Locate the cell with the specified text and output its (X, Y) center coordinate. 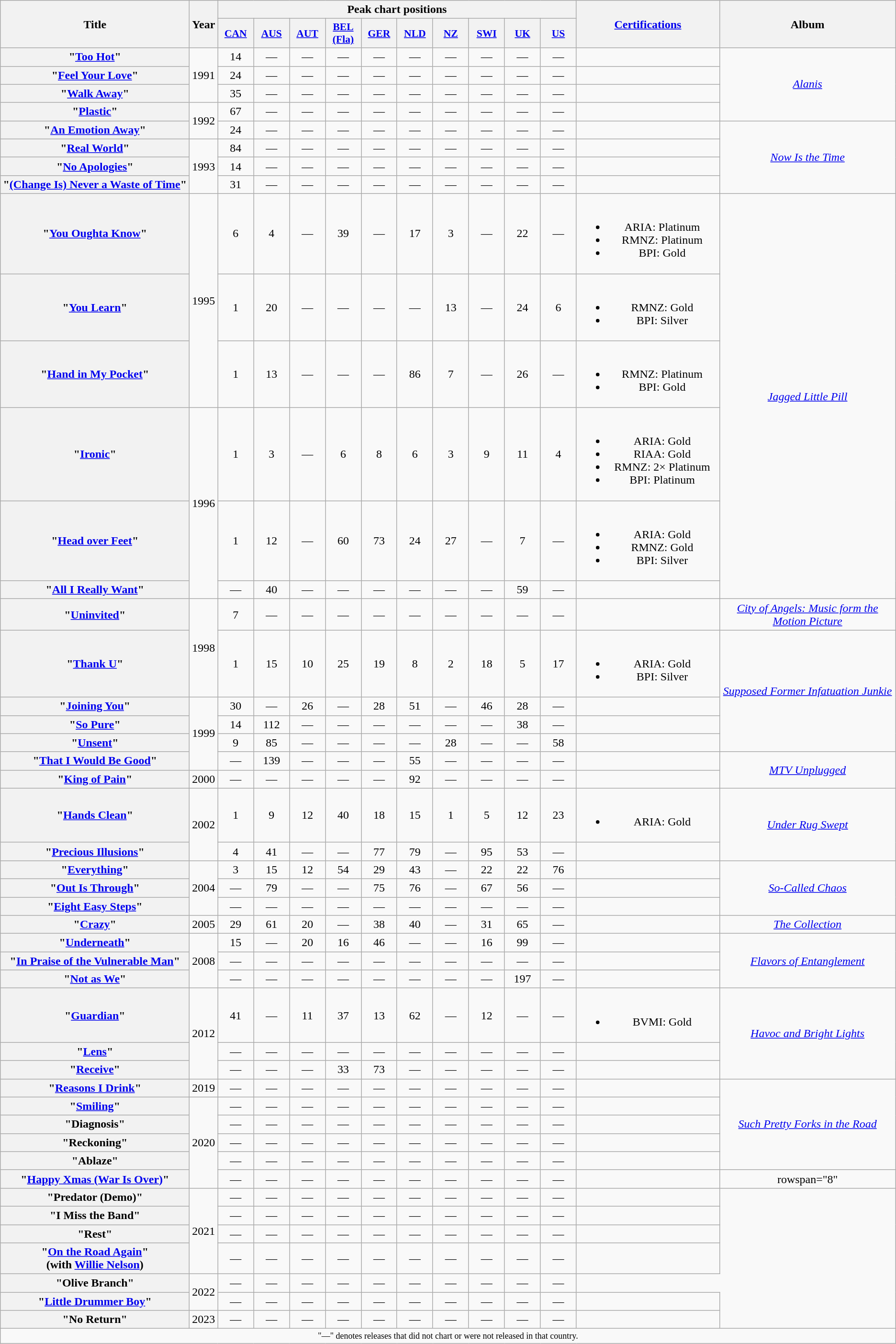
Jagged Little Pill (807, 396)
MTV Unplugged (807, 770)
AUT (307, 34)
"No Return" (95, 1320)
"So Pure" (95, 724)
UK (523, 34)
"Smiling" (95, 1106)
ARIA: GoldBPI: Silver (648, 664)
"All I Really Want" (95, 590)
"Rest" (95, 1234)
"Uninvited" (95, 615)
77 (379, 851)
61 (272, 925)
2002 (204, 824)
60 (344, 541)
"Too Hot" (95, 57)
2021 (204, 1231)
"In Praise of the Vulnerable Man" (95, 961)
35 (235, 93)
92 (414, 779)
Certifications (648, 24)
37 (344, 1015)
ARIA: GoldRMNZ: GoldBPI: Silver (648, 541)
55 (414, 761)
CAN (235, 34)
"Olive Branch" (95, 1283)
27 (451, 541)
43 (414, 870)
"Lens" (95, 1051)
"No Apologies" (95, 166)
2 (451, 664)
62 (414, 1015)
2023 (204, 1320)
Album (807, 24)
56 (523, 888)
"Underneath" (95, 943)
rowspan="8" (807, 1179)
ARIA: GoldRIAA: GoldRMNZ: 2× PlatinumBPI: Platinum (648, 454)
Flavors of Entanglement (807, 961)
25 (344, 664)
"Out Is Through" (95, 888)
Supposed Former Infatuation Junkie (807, 691)
Such Pretty Forks in the Road (807, 1124)
2020 (204, 1142)
"Head over Feet" (95, 541)
"Happy Xmas (War Is Over)" (95, 1179)
Peak chart positions (397, 10)
"Eight Easy Steps" (95, 906)
19 (379, 664)
86 (414, 374)
30 (235, 706)
"Guardian" (95, 1015)
33 (344, 1070)
"You Oughta Know" (95, 234)
NZ (451, 34)
54 (344, 870)
2022 (204, 1292)
AUS (272, 34)
Year (204, 24)
"Unsent" (95, 743)
139 (272, 761)
"Reckoning" (95, 1142)
"Real World" (95, 148)
US (558, 34)
1991 (204, 75)
"That I Would Be Good" (95, 761)
95 (486, 851)
99 (523, 943)
2000 (204, 779)
"An Emotion Away" (95, 130)
1999 (204, 734)
"Thank U" (95, 664)
RMNZ: PlatinumBPI: Gold (648, 374)
"King of Pain" (95, 779)
"Crazy" (95, 925)
2008 (204, 961)
City of Angels: Music form the Motion Picture (807, 615)
2005 (204, 925)
"Feel Your Love" (95, 75)
Title (95, 24)
23 (558, 815)
SWI (486, 34)
10 (307, 664)
"Ablaze" (95, 1161)
"Precious Illusions" (95, 851)
2019 (204, 1088)
"Predator (Demo)" (95, 1197)
"Reasons I Drink" (95, 1088)
So-Called Chaos (807, 888)
"You Learn" (95, 307)
Now Is the Time (807, 157)
"Not as We" (95, 979)
"Plastic" (95, 112)
"Receive" (95, 1070)
1992 (204, 121)
"Diagnosis" (95, 1124)
ARIA: PlatinumRMNZ: PlatinumBPI: Gold (648, 234)
1996 (204, 504)
112 (272, 724)
GER (379, 34)
197 (523, 979)
BVMI: Gold (648, 1015)
"On the Road Again"(with Willie Nelson) (95, 1258)
"Ironic" (95, 454)
"—" denotes releases that did not chart or were not released in that country. (448, 1336)
75 (379, 888)
"Little Drummer Boy" (95, 1301)
RMNZ: GoldBPI: Silver (648, 307)
1998 (204, 648)
"Everything" (95, 870)
2004 (204, 888)
"Hands Clean" (95, 815)
65 (523, 925)
2012 (204, 1033)
39 (344, 234)
The Collection (807, 925)
Havoc and Bright Lights (807, 1033)
NLD (414, 34)
59 (523, 590)
"Joining You" (95, 706)
58 (558, 743)
84 (235, 148)
BEL (Fla) (344, 34)
1993 (204, 166)
ARIA: Gold (648, 815)
"Hand in My Pocket" (95, 374)
"(Change Is) Never a Waste of Time" (95, 184)
85 (272, 743)
"Walk Away" (95, 93)
Under Rug Swept (807, 824)
1995 (204, 301)
"I Miss the Band" (95, 1215)
Alanis (807, 84)
51 (414, 706)
53 (523, 851)
